Return [x, y] of the center of cell containing provided text 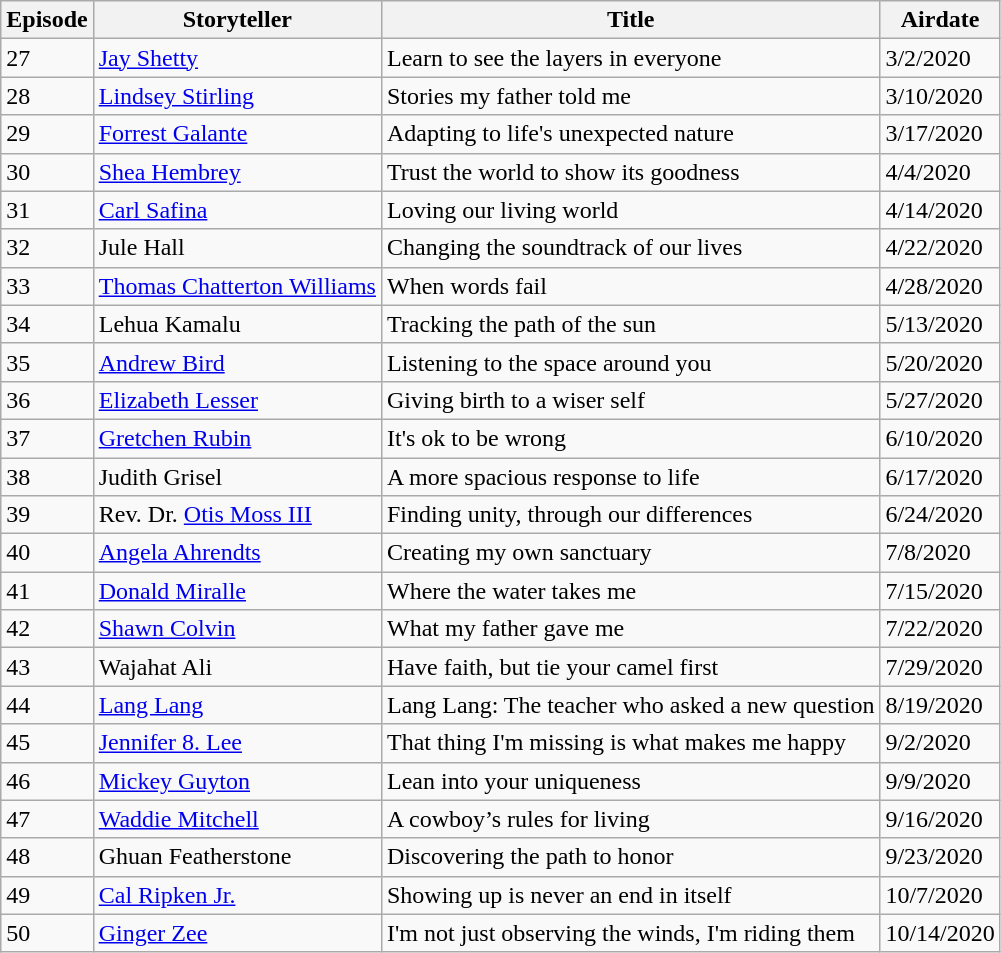
Shawn Colvin [237, 629]
35 [47, 362]
Have faith, but tie your camel first [630, 667]
4/28/2020 [940, 286]
45 [47, 743]
Rev. Dr. Otis Moss III [237, 515]
Cal Ripken Jr. [237, 895]
7/22/2020 [940, 629]
Changing the soundtrack of our lives [630, 248]
9/9/2020 [940, 781]
Trust the world to show its goodness [630, 172]
Loving our living world [630, 210]
Lang Lang: The teacher who asked a new question [630, 705]
A cowboy’s rules for living [630, 819]
Carl Safina [237, 210]
42 [47, 629]
46 [47, 781]
Lang Lang [237, 705]
Lehua Kamalu [237, 324]
I'm not just observing the winds, I'm riding them [630, 933]
37 [47, 438]
Learn to see the layers in everyone [630, 58]
44 [47, 705]
10/7/2020 [940, 895]
6/17/2020 [940, 477]
Showing up is never an end in itself [630, 895]
Wajahat Ali [237, 667]
What my father gave me [630, 629]
Tracking the path of the sun [630, 324]
Shea Hembrey [237, 172]
3/10/2020 [940, 96]
36 [47, 400]
Ghuan Featherstone [237, 857]
9/16/2020 [940, 819]
3/17/2020 [940, 134]
Angela Ahrendts [237, 553]
3/2/2020 [940, 58]
Airdate [940, 20]
Thomas Chatterton Williams [237, 286]
31 [47, 210]
Episode [47, 20]
Discovering the path to honor [630, 857]
32 [47, 248]
Andrew Bird [237, 362]
Storyteller [237, 20]
40 [47, 553]
5/13/2020 [940, 324]
8/19/2020 [940, 705]
4/14/2020 [940, 210]
Jennifer 8. Lee [237, 743]
A more spacious response to life [630, 477]
48 [47, 857]
34 [47, 324]
29 [47, 134]
6/24/2020 [940, 515]
Waddie Mitchell [237, 819]
10/14/2020 [940, 933]
7/29/2020 [940, 667]
39 [47, 515]
6/10/2020 [940, 438]
Adapting to life's unexpected nature [630, 134]
27 [47, 58]
Elizabeth Lesser [237, 400]
Gretchen Rubin [237, 438]
Giving birth to a wiser self [630, 400]
Jay Shetty [237, 58]
49 [47, 895]
41 [47, 591]
9/23/2020 [940, 857]
Judith Grisel [237, 477]
Ginger Zee [237, 933]
4/4/2020 [940, 172]
Title [630, 20]
50 [47, 933]
9/2/2020 [940, 743]
Creating my own sanctuary [630, 553]
5/20/2020 [940, 362]
That thing I'm missing is what makes me happy [630, 743]
It's ok to be wrong [630, 438]
43 [47, 667]
When words fail [630, 286]
Listening to the space around you [630, 362]
7/15/2020 [940, 591]
Lean into your uniqueness [630, 781]
Where the water takes me [630, 591]
4/22/2020 [940, 248]
28 [47, 96]
33 [47, 286]
Finding unity, through our differences [630, 515]
Lindsey Stirling [237, 96]
30 [47, 172]
Stories my father told me [630, 96]
Mickey Guyton [237, 781]
38 [47, 477]
Jule Hall [237, 248]
47 [47, 819]
5/27/2020 [940, 400]
7/8/2020 [940, 553]
Donald Miralle [237, 591]
Forrest Galante [237, 134]
